Find where the given text appears and provide that cell's center as (X, Y) coordinate. 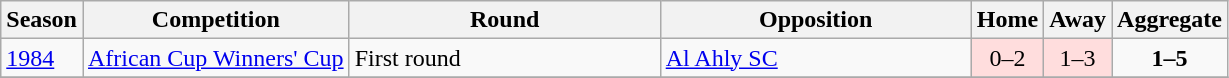
African Cup Winners' Cup (216, 58)
1–3 (1078, 58)
1984 (42, 58)
Al Ahly SC (816, 58)
Round (504, 20)
Season (42, 20)
Competition (216, 20)
Home (1007, 20)
Opposition (816, 20)
First round (504, 58)
Aggregate (1170, 20)
Away (1078, 20)
1–5 (1170, 58)
0–2 (1007, 58)
